Provide the (x, y) coordinate of the cell's center where the given text is located.  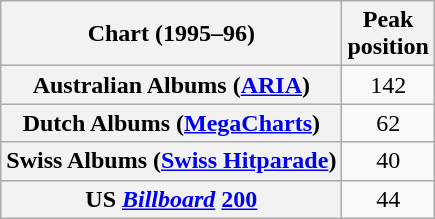
44 (388, 199)
Swiss Albums (Swiss Hitparade) (172, 161)
US Billboard 200 (172, 199)
Australian Albums (ARIA) (172, 85)
Chart (1995–96) (172, 34)
142 (388, 85)
Dutch Albums (MegaCharts) (172, 123)
40 (388, 161)
62 (388, 123)
Peak position (388, 34)
